Find where the given text appears and provide that cell's center as (X, Y) coordinate. 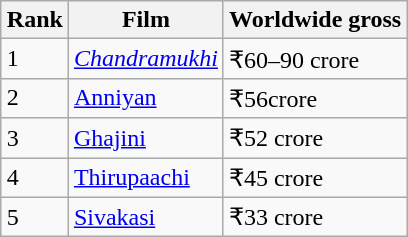
5 (34, 217)
₹60–90 crore (314, 59)
3 (34, 138)
4 (34, 178)
₹45 crore (314, 178)
Anniyan (146, 98)
2 (34, 98)
₹56crore (314, 98)
1 (34, 59)
Thirupaachi (146, 178)
Sivakasi (146, 217)
Worldwide gross (314, 20)
Chandramukhi (146, 59)
Film (146, 20)
Ghajini (146, 138)
₹33 crore (314, 217)
₹52 crore (314, 138)
Rank (34, 20)
